Identify which cell holds the provided text, then report its (X, Y) central coordinate. 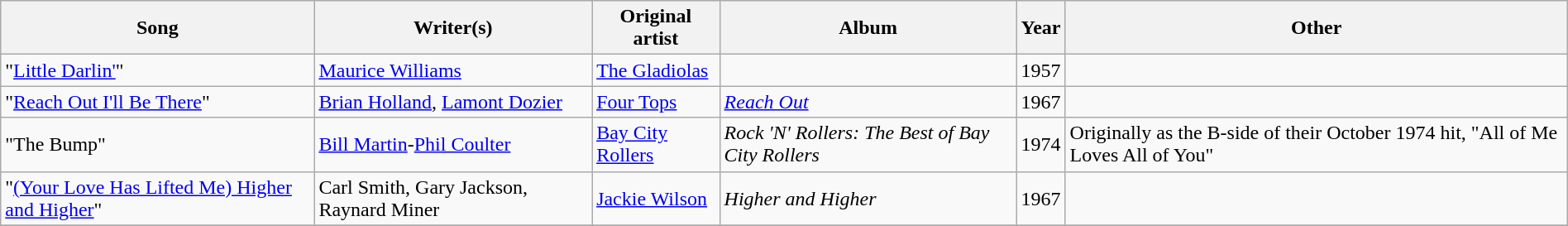
Maurice Williams (453, 70)
Bay City Rollers (656, 144)
Jackie Wilson (656, 199)
"Reach Out I'll Be There" (157, 102)
Writer(s) (453, 28)
Four Tops (656, 102)
Rock 'N' Rollers: The Best of Bay City Rollers (868, 144)
Album (868, 28)
1974 (1040, 144)
Originally as the B-side of their October 1974 hit, "All of Me Loves All of You" (1317, 144)
Year (1040, 28)
The Gladiolas (656, 70)
Song (157, 28)
Higher and Higher (868, 199)
Carl Smith, Gary Jackson, Raynard Miner (453, 199)
"Little Darlin'" (157, 70)
"(Your Love Has Lifted Me) Higher and Higher" (157, 199)
Other (1317, 28)
Reach Out (868, 102)
1957 (1040, 70)
Original artist (656, 28)
Brian Holland, Lamont Dozier (453, 102)
"The Bump" (157, 144)
Bill Martin-Phil Coulter (453, 144)
